Detect which cell encompasses the target text, then output its [X, Y] center coordinate. 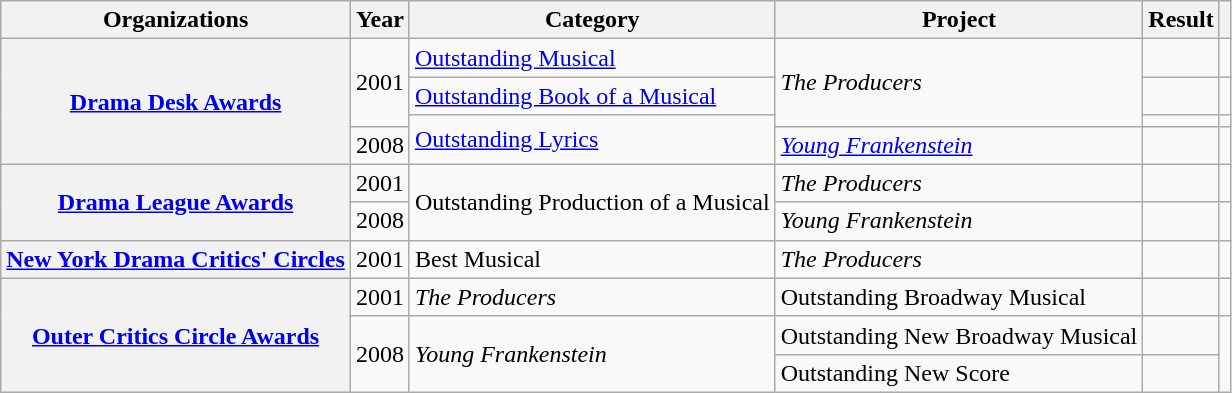
Best Musical [592, 259]
Outstanding New Broadway Musical [959, 335]
Outstanding Musical [592, 58]
New York Drama Critics' Circles [176, 259]
Outstanding New Score [959, 373]
Project [959, 20]
Year [380, 20]
Outstanding Broadway Musical [959, 297]
Drama Desk Awards [176, 102]
Organizations [176, 20]
Outstanding Production of a Musical [592, 202]
Outstanding Book of a Musical [592, 96]
Category [592, 20]
Outer Critics Circle Awards [176, 335]
Outstanding Lyrics [592, 140]
Result [1181, 20]
Drama League Awards [176, 202]
